Scan for the cell matching the given text and deliver its [X, Y] coordinate at center. 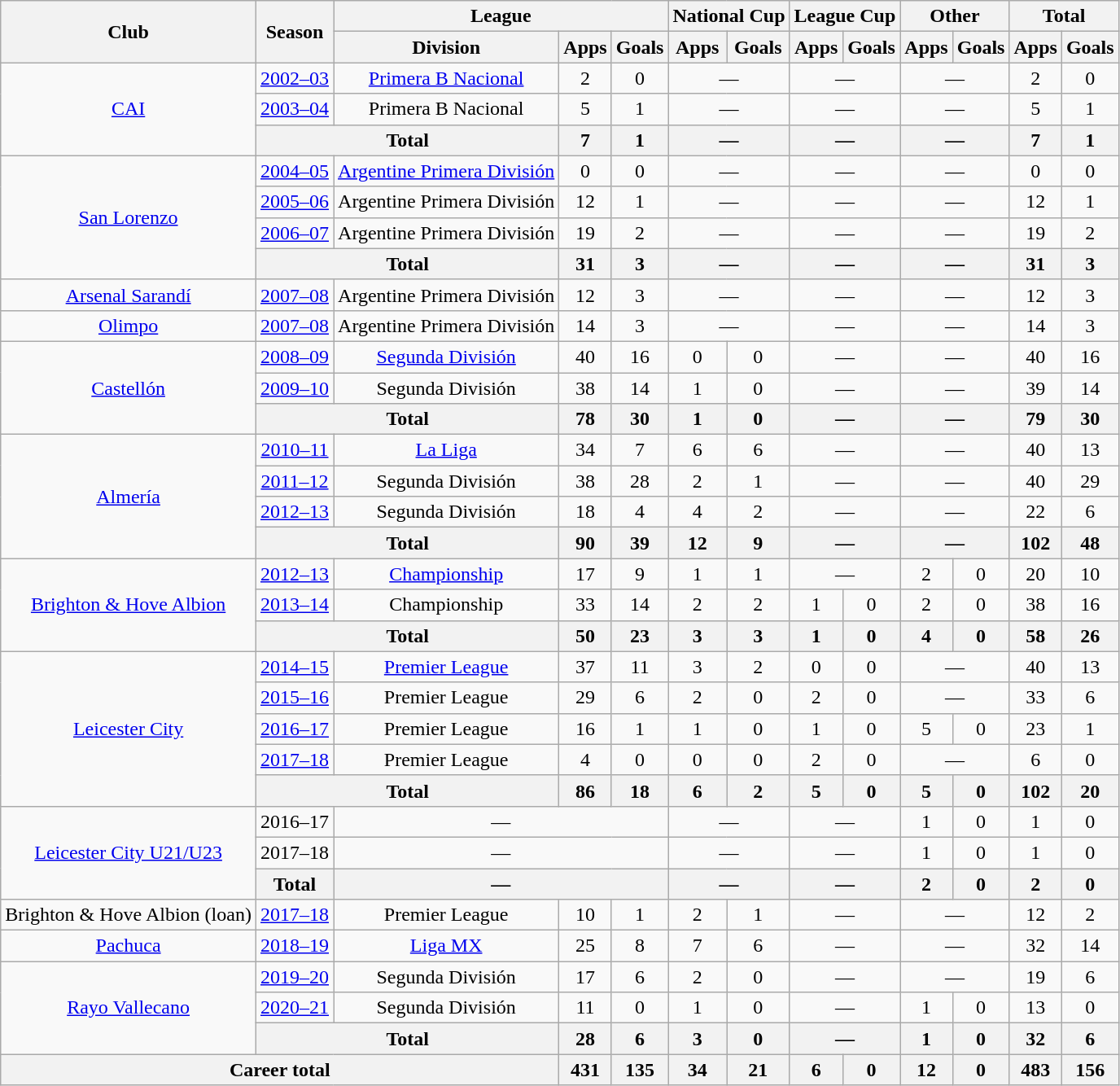
2005–06 [295, 202]
Rayo Vallecano [129, 1008]
25 [585, 946]
48 [1090, 543]
Division [446, 47]
Season [295, 32]
Castellón [129, 388]
86 [585, 790]
2003–04 [295, 109]
2002–03 [295, 78]
2015–16 [295, 698]
Pachuca [129, 946]
League [501, 16]
Brighton & Hove Albion [129, 605]
Brighton & Hove Albion (loan) [129, 915]
2006–07 [295, 233]
Other [955, 16]
156 [1090, 1070]
Olimpo [129, 326]
Liga MX [446, 946]
CAI [129, 109]
78 [585, 419]
22 [1035, 512]
90 [585, 543]
50 [585, 636]
2020–21 [295, 1008]
2008–09 [295, 357]
National Cup [729, 16]
8 [640, 946]
Arsenal Sarandí [129, 295]
2004–05 [295, 171]
135 [640, 1070]
Club [129, 32]
2014–15 [295, 667]
483 [1035, 1070]
58 [1035, 636]
La Liga [446, 450]
League Cup [845, 16]
2019–20 [295, 977]
Almería [129, 497]
21 [759, 1070]
Leicester City U21/U23 [129, 852]
2018–19 [295, 946]
Leicester City [129, 729]
79 [1035, 419]
2010–11 [295, 450]
431 [585, 1070]
Career total [280, 1070]
37 [585, 667]
San Lorenzo [129, 217]
2009–10 [295, 388]
2013–14 [295, 605]
2011–12 [295, 481]
26 [1090, 636]
